Pinpoint the cell where the given text exists, returning its [x, y] midpoint coordinate. 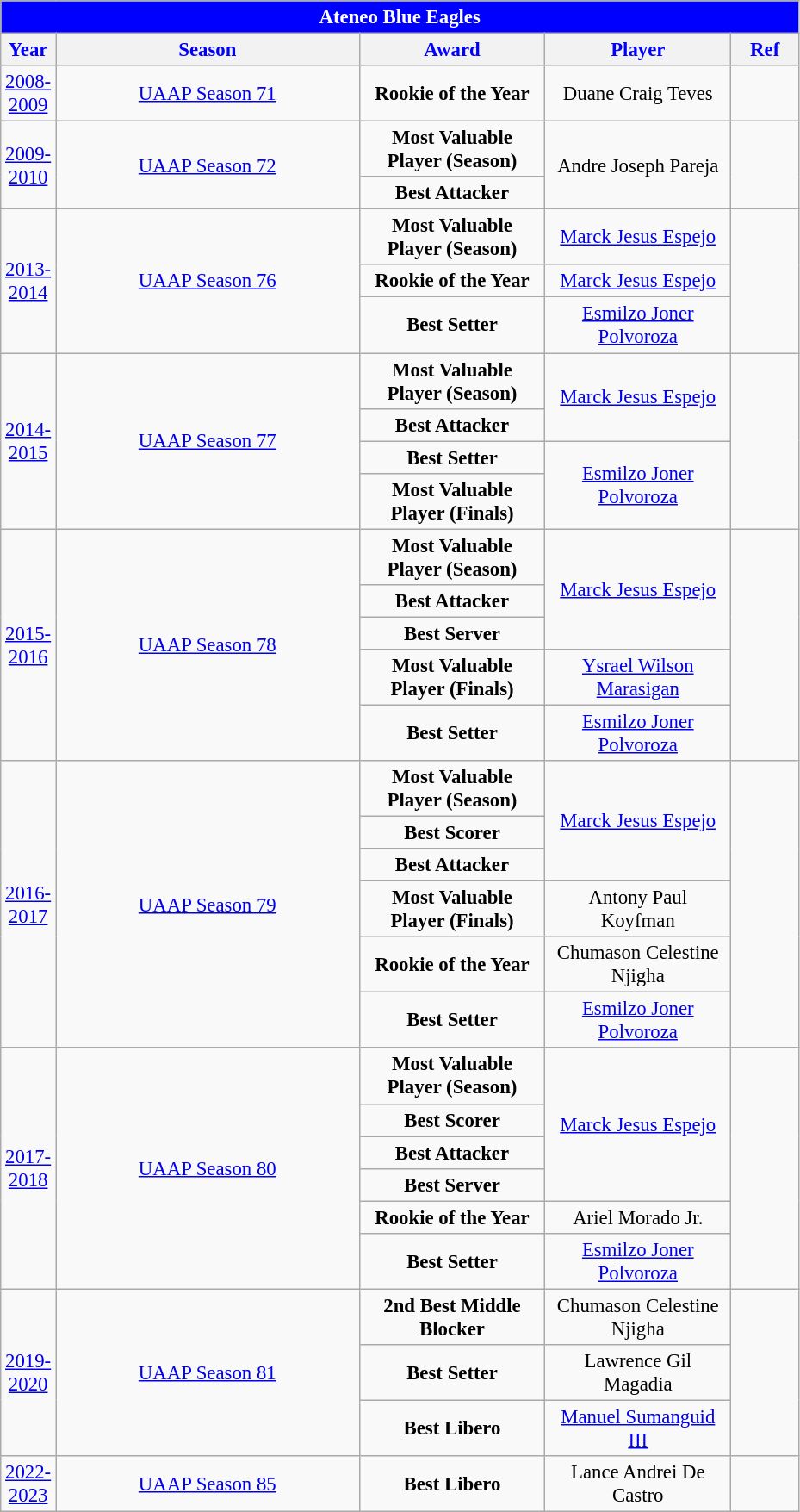
Ysrael Wilson Marasigan [638, 677]
Lawrence Gil Magadia [638, 1373]
UAAP Season 81 [207, 1372]
UAAP Season 85 [207, 1484]
Antony Paul Koyfman [638, 910]
Year [28, 50]
Season [207, 50]
UAAP Season 72 [207, 165]
2009-2010 [28, 165]
2nd Best Middle Blocker [452, 1316]
UAAP Season 80 [207, 1169]
2022-2023 [28, 1484]
Ref [765, 50]
Andre Joseph Pareja [638, 165]
Lance Andrei De Castro [638, 1484]
2014-2015 [28, 441]
2019-2020 [28, 1372]
UAAP Season 76 [207, 281]
2013-2014 [28, 281]
2015-2016 [28, 644]
Ariel Morado Jr. [638, 1217]
UAAP Season 78 [207, 644]
2008-2009 [28, 93]
UAAP Season 71 [207, 93]
UAAP Season 77 [207, 441]
UAAP Season 79 [207, 905]
Award [452, 50]
Ateneo Blue Eagles [400, 17]
Duane Craig Teves [638, 93]
Player [638, 50]
Manuel Sumanguid III [638, 1428]
2017-2018 [28, 1169]
2016-2017 [28, 905]
